Find where the given text appears and provide that cell's center as (X, Y) coordinate. 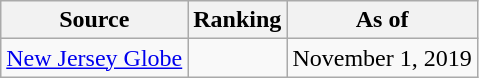
November 1, 2019 (382, 58)
Ranking (238, 20)
As of (382, 20)
Source (94, 20)
New Jersey Globe (94, 58)
